Output the [X, Y] coordinate of the center of the cell containing the given text.  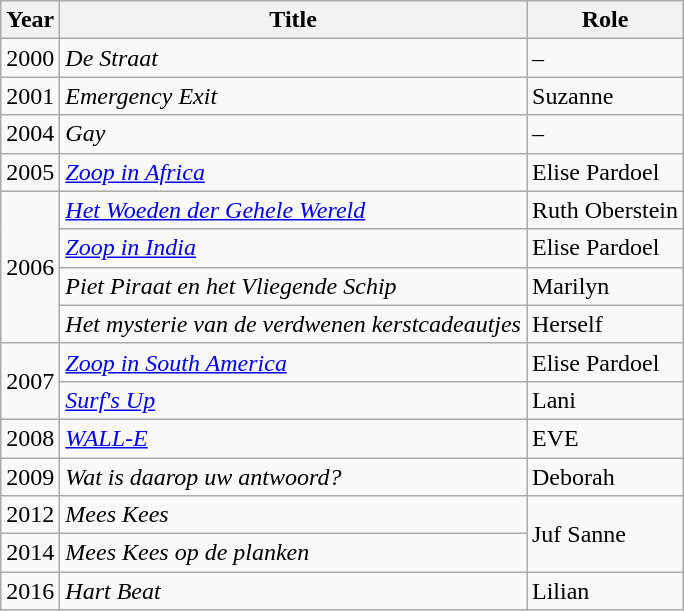
Hart Beat [294, 591]
Lilian [604, 591]
Het Woeden der Gehele Wereld [294, 210]
Gay [294, 134]
Year [30, 20]
WALL-E [294, 438]
Ruth Oberstein [604, 210]
Lani [604, 400]
EVE [604, 438]
Piet Piraat en het Vliegende Schip [294, 286]
Deborah [604, 477]
Role [604, 20]
2004 [30, 134]
2009 [30, 477]
2008 [30, 438]
Suzanne [604, 96]
Emergency Exit [294, 96]
Herself [604, 324]
Wat is daarop uw antwoord? [294, 477]
Juf Sanne [604, 534]
Title [294, 20]
2012 [30, 515]
2016 [30, 591]
2006 [30, 267]
Het mysterie van de verdwenen kerstcadeautjes [294, 324]
Mees Kees op de planken [294, 553]
Surf's Up [294, 400]
Mees Kees [294, 515]
2000 [30, 58]
2005 [30, 172]
2001 [30, 96]
De Straat [294, 58]
Zoop in South America [294, 362]
Zoop in India [294, 248]
2014 [30, 553]
Marilyn [604, 286]
2007 [30, 381]
Zoop in Africa [294, 172]
